Detect which cell encompasses the target text, then output its (X, Y) center coordinate. 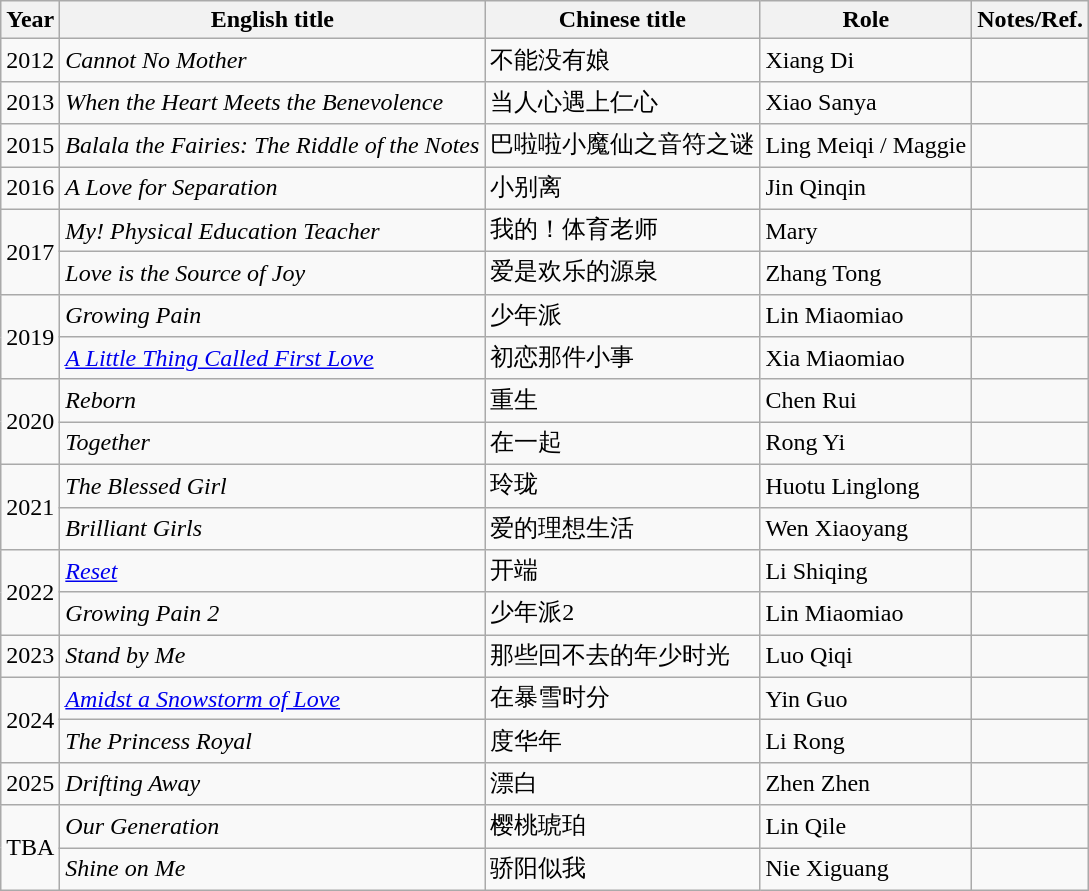
My! Physical Education Teacher (272, 230)
Together (272, 444)
2025 (30, 784)
2024 (30, 720)
爱的理想生活 (622, 528)
度华年 (622, 742)
Jin Qinqin (866, 188)
Nie Xiguang (866, 870)
我的！体育老师 (622, 230)
When the Heart Meets the Benevolence (272, 102)
Growing Pain (272, 316)
Brilliant Girls (272, 528)
少年派2 (622, 614)
Lin Qile (866, 826)
樱桃琥珀 (622, 826)
小别离 (622, 188)
Love is the Source of Joy (272, 274)
Our Generation (272, 826)
Xiao Sanya (866, 102)
Growing Pain 2 (272, 614)
Drifting Away (272, 784)
Rong Yi (866, 444)
爱是欢乐的源泉 (622, 274)
Wen Xiaoyang (866, 528)
Amidst a Snowstorm of Love (272, 698)
那些回不去的年少时光 (622, 656)
Shine on Me (272, 870)
Zhen Zhen (866, 784)
Reset (272, 572)
Xiang Di (866, 60)
English title (272, 20)
Luo Qiqi (866, 656)
Cannot No Mother (272, 60)
骄阳似我 (622, 870)
Mary (866, 230)
2017 (30, 252)
2022 (30, 592)
Ling Meiqi / Maggie (866, 146)
Reborn (272, 400)
Zhang Tong (866, 274)
The Princess Royal (272, 742)
当人心遇上仁心 (622, 102)
2019 (30, 336)
不能没有娘 (622, 60)
2021 (30, 506)
在一起 (622, 444)
Balala the Fairies: The Riddle of the Notes (272, 146)
Notes/Ref. (1030, 20)
2023 (30, 656)
Chinese title (622, 20)
A Little Thing Called First Love (272, 358)
2012 (30, 60)
Li Rong (866, 742)
开端 (622, 572)
A Love for Separation (272, 188)
2015 (30, 146)
Huotu Linglong (866, 486)
Xia Miaomiao (866, 358)
少年派 (622, 316)
在暴雪时分 (622, 698)
2016 (30, 188)
Stand by Me (272, 656)
Role (866, 20)
2013 (30, 102)
TBA (30, 848)
玲珑 (622, 486)
2020 (30, 422)
漂白 (622, 784)
The Blessed Girl (272, 486)
Year (30, 20)
巴啦啦小魔仙之音符之谜 (622, 146)
Chen Rui (866, 400)
Yin Guo (866, 698)
Li Shiqing (866, 572)
初恋那件小事 (622, 358)
重生 (622, 400)
